Output the (X, Y) coordinate of the center of the cell containing the given text.  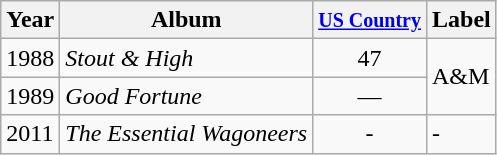
US Country (370, 20)
Label (461, 20)
Stout & High (186, 58)
47 (370, 58)
Good Fortune (186, 96)
1989 (30, 96)
1988 (30, 58)
— (370, 96)
Album (186, 20)
The Essential Wagoneers (186, 134)
Year (30, 20)
A&M (461, 77)
2011 (30, 134)
